Locate the cell with the specified text and output its (X, Y) center coordinate. 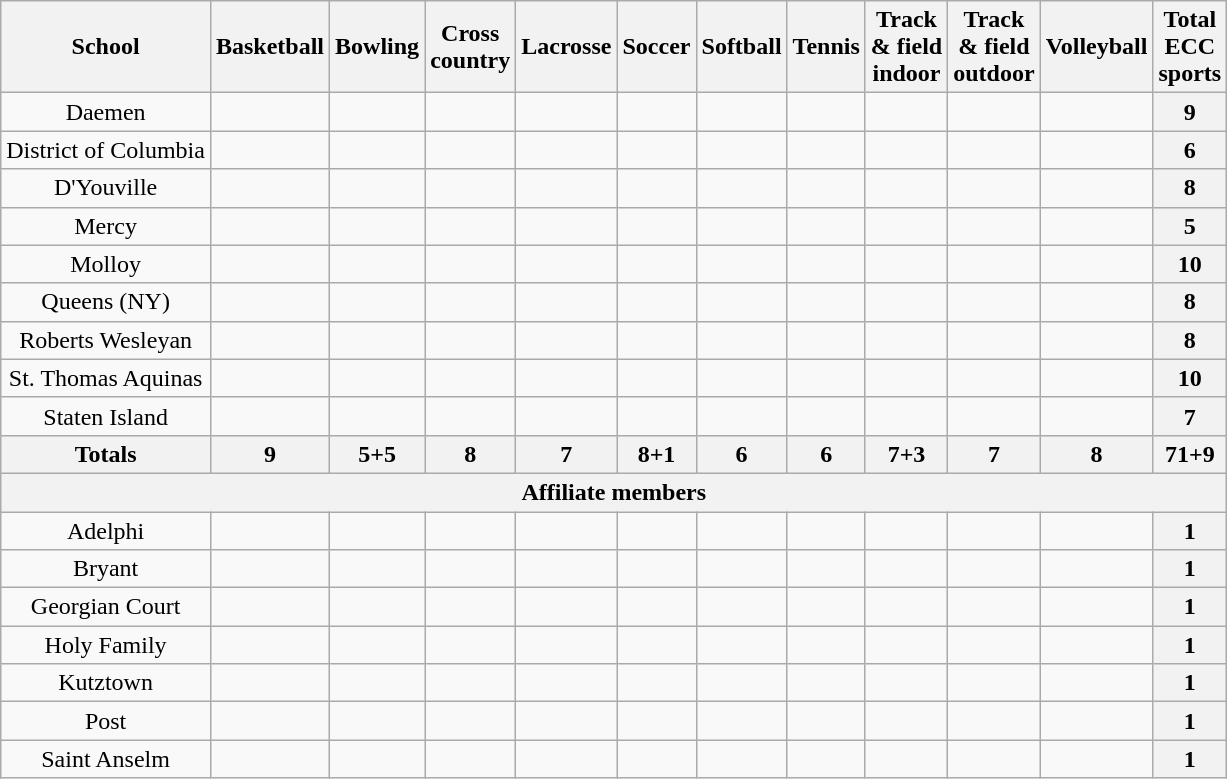
Bryant (106, 569)
Softball (742, 47)
Daemen (106, 112)
Saint Anselm (106, 759)
St. Thomas Aquinas (106, 378)
Affiliate members (614, 492)
Track& fieldoutdoor (994, 47)
Basketball (270, 47)
Kutztown (106, 683)
Georgian Court (106, 607)
8+1 (656, 454)
Adelphi (106, 531)
Track& fieldindoor (906, 47)
Holy Family (106, 645)
Crosscountry (470, 47)
5+5 (378, 454)
Soccer (656, 47)
School (106, 47)
Volleyball (1096, 47)
Mercy (106, 226)
Molloy (106, 264)
Bowling (378, 47)
Tennis (826, 47)
71+9 (1190, 454)
Post (106, 721)
District of Columbia (106, 150)
Roberts Wesleyan (106, 340)
TotalECCsports (1190, 47)
Totals (106, 454)
7+3 (906, 454)
Lacrosse (566, 47)
Staten Island (106, 416)
5 (1190, 226)
Queens (NY) (106, 302)
D'Youville (106, 188)
